Provide the [X, Y] coordinate of the cell's center where the given text is located.  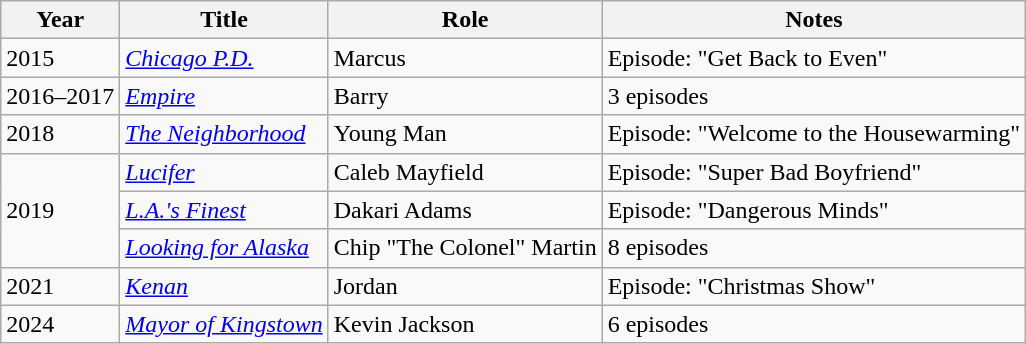
Kenan [224, 286]
Young Man [465, 134]
Dakari Adams [465, 210]
L.A.'s Finest [224, 210]
2019 [60, 210]
The Neighborhood [224, 134]
Year [60, 20]
Chicago P.D. [224, 58]
Kevin Jackson [465, 324]
Episode: "Welcome to the Housewarming" [814, 134]
8 episodes [814, 248]
Marcus [465, 58]
2015 [60, 58]
Jordan [465, 286]
Mayor of Kingstown [224, 324]
3 episodes [814, 96]
Episode: "Dangerous Minds" [814, 210]
Lucifer [224, 172]
Caleb Mayfield [465, 172]
Episode: "Christmas Show" [814, 286]
2018 [60, 134]
2024 [60, 324]
6 episodes [814, 324]
Episode: "Get Back to Even" [814, 58]
2016–2017 [60, 96]
Notes [814, 20]
Episode: "Super Bad Boyfriend" [814, 172]
Title [224, 20]
Empire [224, 96]
Chip "The Colonel" Martin [465, 248]
Looking for Alaska [224, 248]
Barry [465, 96]
Role [465, 20]
2021 [60, 286]
